Provide the [X, Y] coordinate of the cell's center where the given text is located.  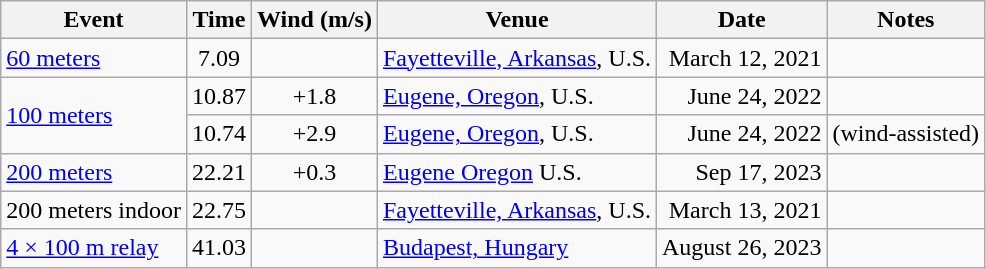
4 × 100 m relay [94, 248]
Sep 17, 2023 [742, 172]
March 13, 2021 [742, 210]
200 meters indoor [94, 210]
200 meters [94, 172]
10.74 [218, 134]
Venue [516, 20]
Event [94, 20]
Wind (m/s) [315, 20]
Date [742, 20]
100 meters [94, 115]
60 meters [94, 58]
(wind-assisted) [906, 134]
March 12, 2021 [742, 58]
7.09 [218, 58]
Budapest, Hungary [516, 248]
Notes [906, 20]
41.03 [218, 248]
+2.9 [315, 134]
+0.3 [315, 172]
22.75 [218, 210]
22.21 [218, 172]
August 26, 2023 [742, 248]
10.87 [218, 96]
Eugene Oregon U.S. [516, 172]
Time [218, 20]
+1.8 [315, 96]
